Detect which cell encompasses the target text, then output its (x, y) center coordinate. 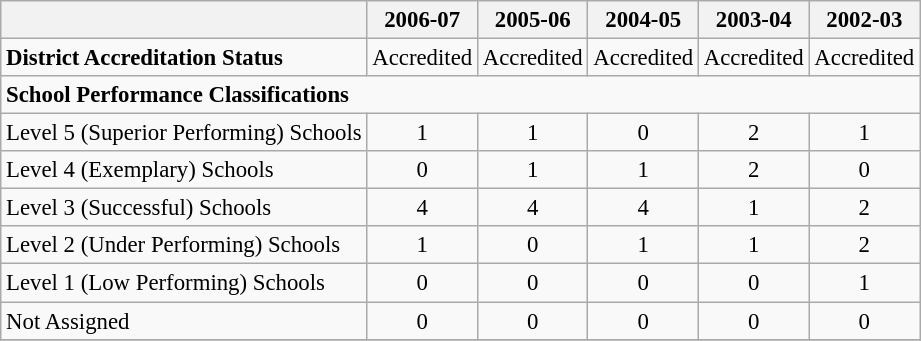
2002-03 (864, 20)
2004-05 (644, 20)
Level 1 (Low Performing) Schools (184, 283)
School Performance Classifications (460, 95)
2006-07 (422, 20)
Level 5 (Superior Performing) Schools (184, 133)
Level 4 (Exemplary) Schools (184, 170)
2005-06 (532, 20)
Level 3 (Successful) Schools (184, 208)
Not Assigned (184, 321)
2003-04 (754, 20)
Level 2 (Under Performing) Schools (184, 245)
District Accreditation Status (184, 58)
